Output the [x, y] coordinate of the center of the cell containing the given text.  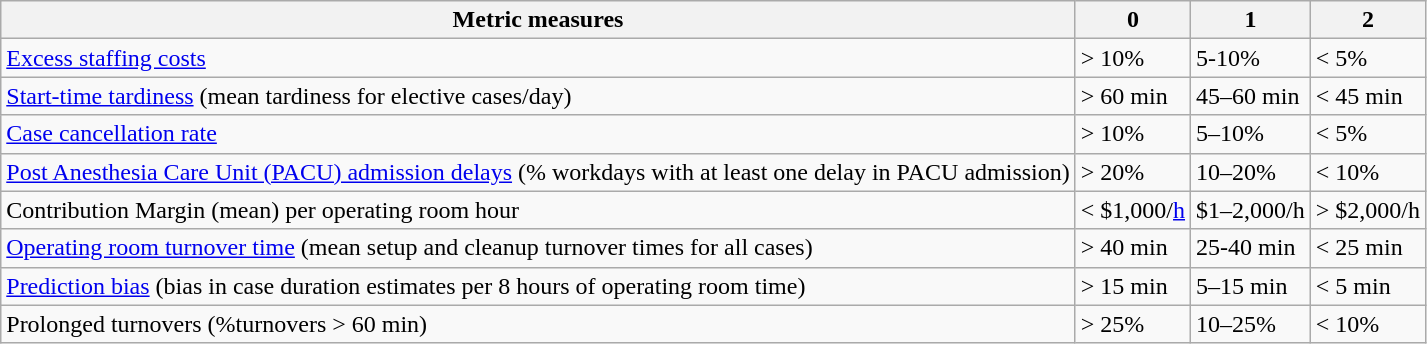
Contribution Margin (mean) per operating room hour [538, 210]
> 25% [1132, 324]
Post Anesthesia Care Unit (PACU) admission delays (% workdays with at least one delay in PACU admission) [538, 172]
Start-time tardiness (mean tardiness for elective cases/day) [538, 96]
< 5 min [1368, 286]
Excess staffing costs [538, 58]
< 45 min [1368, 96]
Case cancellation rate [538, 134]
10–25% [1251, 324]
1 [1251, 20]
Operating room turnover time (mean setup and cleanup turnover times for all cases) [538, 248]
Prediction bias (bias in case duration estimates per 8 hours of operating room time) [538, 286]
45–60 min [1251, 96]
< 25 min [1368, 248]
> 60 min [1132, 96]
> 40 min [1132, 248]
Prolonged turnovers (%turnovers > 60 min) [538, 324]
10–20% [1251, 172]
$1–2,000/h [1251, 210]
Metric measures [538, 20]
0 [1132, 20]
5–15 min [1251, 286]
> 20% [1132, 172]
25-40 min [1251, 248]
5-10% [1251, 58]
< $1,000/h [1132, 210]
2 [1368, 20]
> 15 min [1132, 286]
5–10% [1251, 134]
> $2,000/h [1368, 210]
